Pinpoint the cell where the given text exists, returning its [X, Y] midpoint coordinate. 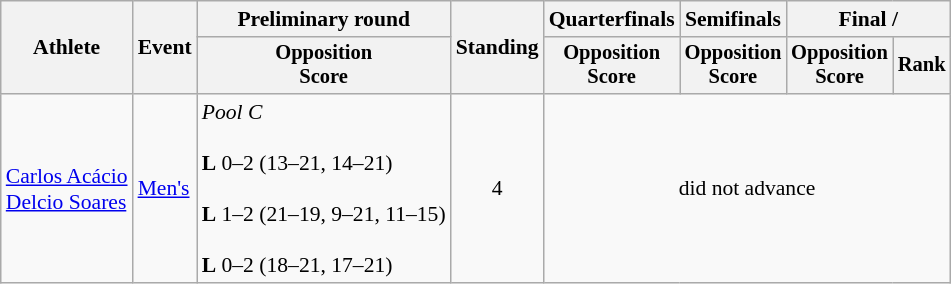
Carlos AcácioDelcio Soares [67, 188]
Semifinals [734, 19]
Event [165, 48]
4 [498, 188]
Final / [868, 19]
Preliminary round [324, 19]
Pool CL 0–2 (13–21, 14–21)L 1–2 (21–19, 9–21, 11–15)L 0–2 (18–21, 17–21) [324, 188]
did not advance [748, 188]
Men's [165, 188]
Quarterfinals [612, 19]
Standing [498, 48]
Athlete [67, 48]
Rank [922, 66]
